Return the [X, Y] coordinate for the center point of the cell that contains the specified text.  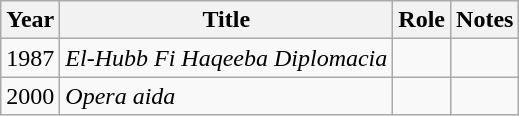
2000 [30, 96]
Role [422, 20]
Year [30, 20]
Opera aida [226, 96]
Title [226, 20]
Notes [485, 20]
1987 [30, 58]
El-Hubb Fi Haqeeba Diplomacia [226, 58]
